For the text-containing cell, return its midpoint in [x, y] coordinate format. 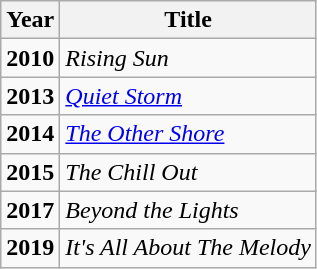
Year [30, 20]
Rising Sun [188, 58]
Title [188, 20]
The Other Shore [188, 134]
2015 [30, 172]
The Chill Out [188, 172]
2010 [30, 58]
2019 [30, 248]
Beyond the Lights [188, 210]
Quiet Storm [188, 96]
2014 [30, 134]
It's All About The Melody [188, 248]
2017 [30, 210]
2013 [30, 96]
